Determine the [x, y] coordinate at the center of the cell enclosing the given text.  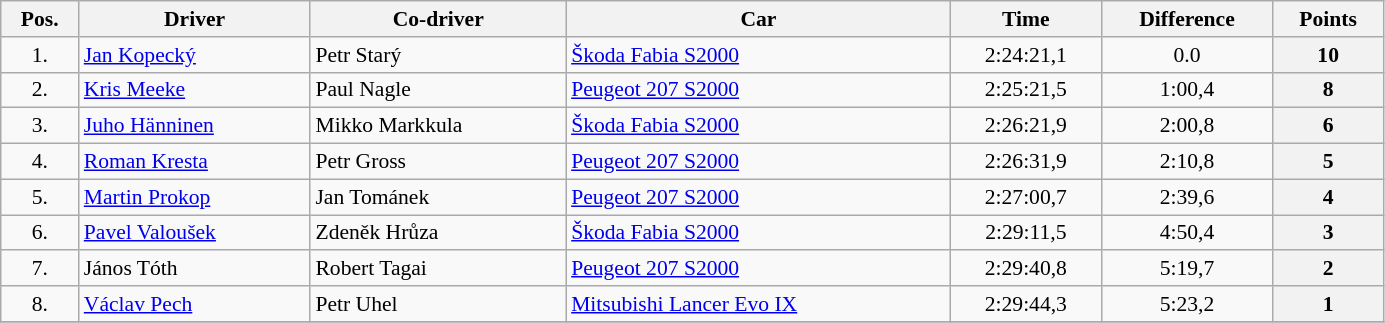
Pavel Valoušek [195, 233]
2:25:21,5 [1026, 90]
Juho Hänninen [195, 126]
2:26:21,9 [1026, 126]
2:26:31,9 [1026, 162]
2:29:44,3 [1026, 304]
Robert Tagai [438, 269]
8. [40, 304]
Car [758, 19]
1 [1328, 304]
5 [1328, 162]
Mitsubishi Lancer Evo IX [758, 304]
3 [1328, 233]
6. [40, 233]
2:29:11,5 [1026, 233]
Martin Prokop [195, 197]
Jan Kopecký [195, 55]
2. [40, 90]
Mikko Markkula [438, 126]
5:23,2 [1187, 304]
6 [1328, 126]
7. [40, 269]
Points [1328, 19]
Zdeněk Hrůza [438, 233]
Jan Tománek [438, 197]
10 [1328, 55]
2 [1328, 269]
Time [1026, 19]
Co-driver [438, 19]
5:19,7 [1187, 269]
2:27:00,7 [1026, 197]
Kris Meeke [195, 90]
1. [40, 55]
3. [40, 126]
Petr Gross [438, 162]
Václav Pech [195, 304]
4 [1328, 197]
Pos. [40, 19]
Paul Nagle [438, 90]
1:00,4 [1187, 90]
2:29:40,8 [1026, 269]
2:10,8 [1187, 162]
Petr Starý [438, 55]
Difference [1187, 19]
0.0 [1187, 55]
2:24:21,1 [1026, 55]
Driver [195, 19]
4:50,4 [1187, 233]
5. [40, 197]
2:00,8 [1187, 126]
Petr Uhel [438, 304]
János Tóth [195, 269]
4. [40, 162]
2:39,6 [1187, 197]
8 [1328, 90]
Roman Kresta [195, 162]
